Provide the [x, y] coordinate of the cell's center where the given text is located.  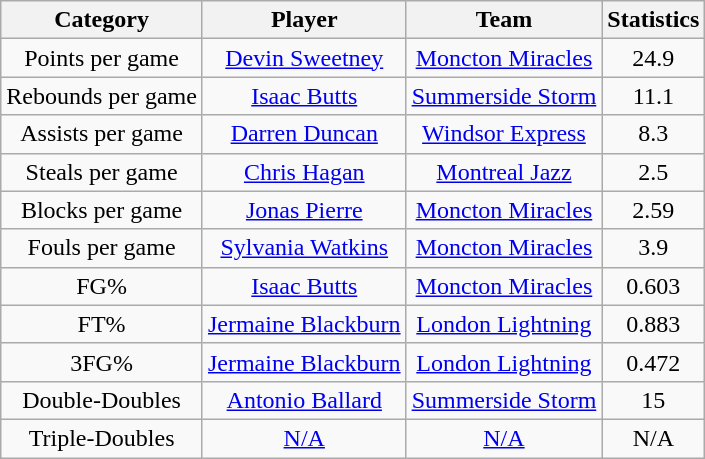
Antonio Ballard [304, 400]
Player [304, 20]
Team [504, 20]
FG% [102, 286]
Windsor Express [504, 134]
0.472 [654, 362]
2.59 [654, 210]
Double-Doubles [102, 400]
3FG% [102, 362]
Sylvania Watkins [304, 248]
Rebounds per game [102, 96]
Steals per game [102, 172]
Triple-Doubles [102, 438]
Montreal Jazz [504, 172]
3.9 [654, 248]
Chris Hagan [304, 172]
Fouls per game [102, 248]
Blocks per game [102, 210]
11.1 [654, 96]
Points per game [102, 58]
FT% [102, 324]
0.603 [654, 286]
Assists per game [102, 134]
0.883 [654, 324]
24.9 [654, 58]
15 [654, 400]
2.5 [654, 172]
8.3 [654, 134]
Jonas Pierre [304, 210]
Statistics [654, 20]
Category [102, 20]
Devin Sweetney [304, 58]
Darren Duncan [304, 134]
